Identify which cell holds the provided text, then report its (X, Y) central coordinate. 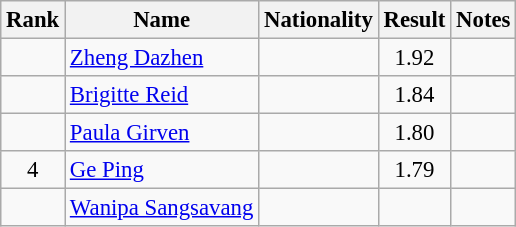
Brigitte Reid (162, 95)
Ge Ping (162, 170)
Wanipa Sangsavang (162, 208)
Rank (33, 20)
Nationality (318, 20)
Result (414, 20)
Paula Girven (162, 133)
1.92 (414, 58)
4 (33, 170)
1.80 (414, 133)
Name (162, 20)
1.84 (414, 95)
Notes (484, 20)
1.79 (414, 170)
Zheng Dazhen (162, 58)
